Locate the cell with the specified text and output its (x, y) center coordinate. 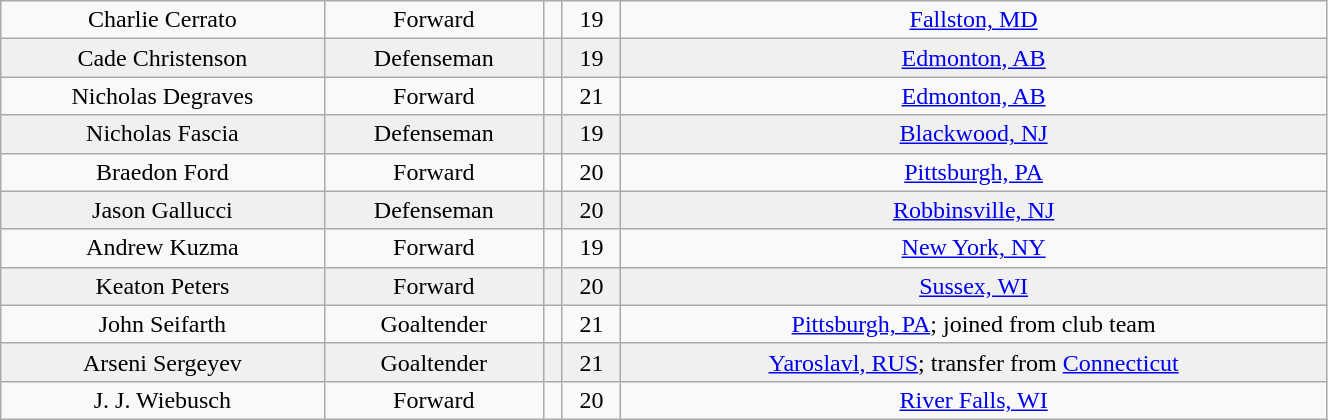
Braedon Ford (162, 172)
Keaton Peters (162, 286)
Pittsburgh, PA; joined from club team (974, 324)
Jason Gallucci (162, 210)
Fallston, MD (974, 20)
John Seifarth (162, 324)
J. J. Wiebusch (162, 400)
Sussex, WI (974, 286)
New York, NY (974, 248)
Cade Christenson (162, 58)
Pittsburgh, PA (974, 172)
Nicholas Degraves (162, 96)
Robbinsville, NJ (974, 210)
Nicholas Fascia (162, 134)
Arseni Sergeyev (162, 362)
Charlie Cerrato (162, 20)
Andrew Kuzma (162, 248)
Blackwood, NJ (974, 134)
River Falls, WI (974, 400)
Yaroslavl, RUS; transfer from Connecticut (974, 362)
